Locate the cell with the specified text and output its [X, Y] center coordinate. 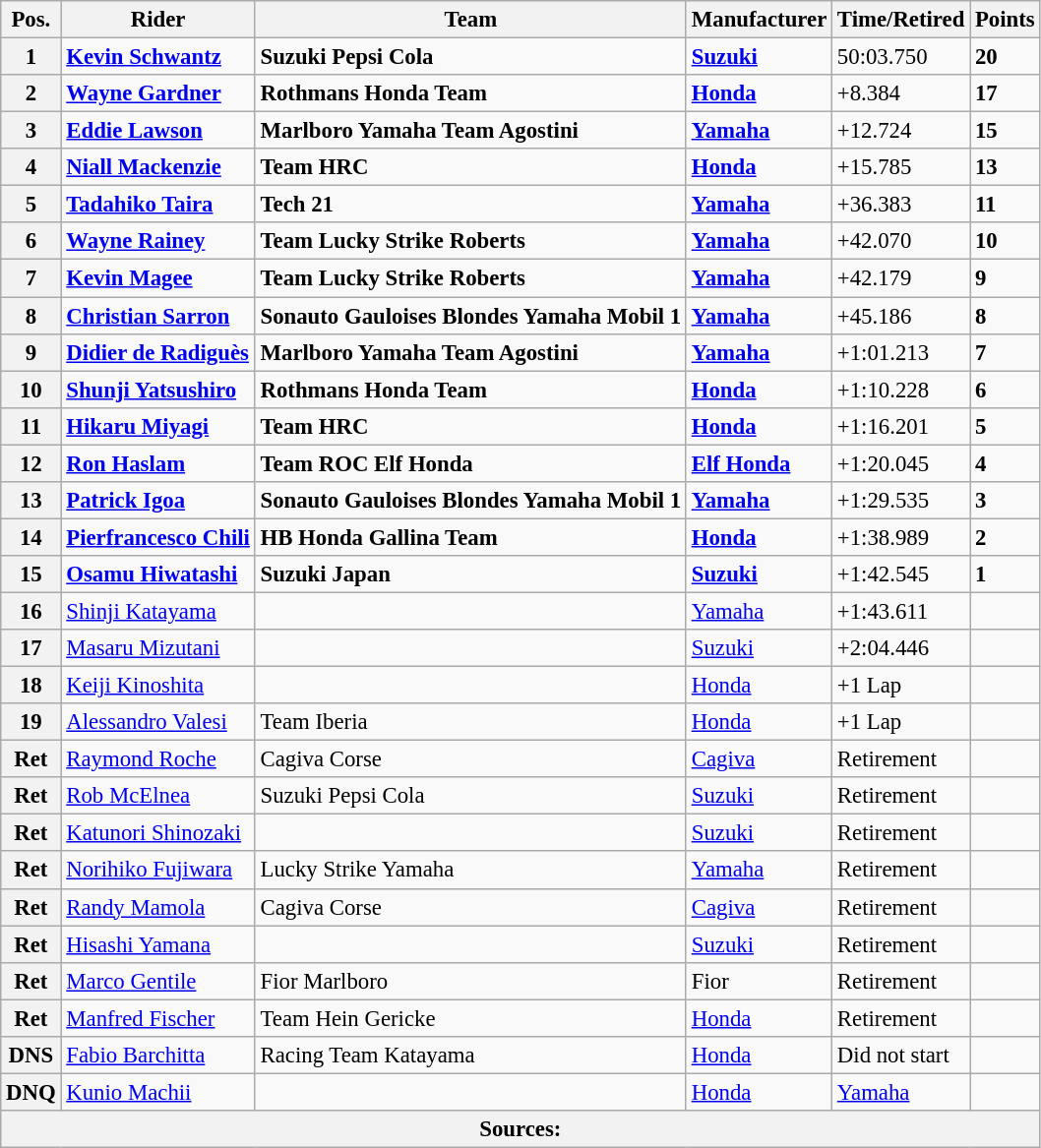
Kunio Machii [157, 1092]
+15.785 [901, 167]
Wayne Rainey [157, 241]
+42.179 [901, 278]
Pos. [31, 20]
+1:10.228 [901, 390]
Rob McElnea [157, 796]
Keiji Kinoshita [157, 686]
Masaru Mizutani [157, 648]
+1:43.611 [901, 611]
Kevin Magee [157, 278]
+12.724 [901, 131]
Kevin Schwantz [157, 57]
Did not start [901, 1056]
Elf Honda [759, 463]
Christian Sarron [157, 316]
Fior Marlboro [470, 981]
Didier de Radiguès [157, 352]
14 [31, 537]
18 [31, 686]
Tech 21 [470, 205]
Katunori Shinozaki [157, 833]
Fabio Barchitta [157, 1056]
Osamu Hiwatashi [157, 574]
+1:16.201 [901, 426]
Team Hein Gericke [470, 1018]
Fior [759, 981]
Alessandro Valesi [157, 722]
Shinji Katayama [157, 611]
Randy Mamola [157, 907]
Raymond Roche [157, 759]
+2:04.446 [901, 648]
Niall Mackenzie [157, 167]
20 [1006, 57]
Team [470, 20]
Time/Retired [901, 20]
Team ROC Elf Honda [470, 463]
Hisashi Yamana [157, 944]
Sources: [520, 1129]
DNQ [31, 1092]
Racing Team Katayama [470, 1056]
HB Honda Gallina Team [470, 537]
+36.383 [901, 205]
+8.384 [901, 93]
+1:01.213 [901, 352]
+42.070 [901, 241]
19 [31, 722]
Manfred Fischer [157, 1018]
Tadahiko Taira [157, 205]
Suzuki Japan [470, 574]
Pierfrancesco Chili [157, 537]
50:03.750 [901, 57]
+1:29.535 [901, 501]
+45.186 [901, 316]
Team Iberia [470, 722]
+1:42.545 [901, 574]
+1:38.989 [901, 537]
Rider [157, 20]
Wayne Gardner [157, 93]
16 [31, 611]
DNS [31, 1056]
Norihiko Fujiwara [157, 871]
Ron Haslam [157, 463]
Marco Gentile [157, 981]
+1:20.045 [901, 463]
Eddie Lawson [157, 131]
Points [1006, 20]
Hikaru Miyagi [157, 426]
Lucky Strike Yamaha [470, 871]
12 [31, 463]
Shunji Yatsushiro [157, 390]
Manufacturer [759, 20]
Patrick Igoa [157, 501]
